Output the [x, y] coordinate of the center of the cell containing the given text.  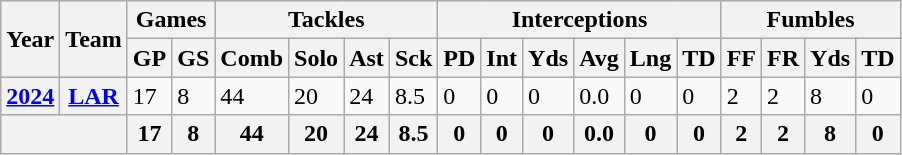
FR [784, 58]
Avg [600, 58]
PD [460, 58]
Solo [316, 58]
GS [194, 58]
FF [741, 58]
2024 [30, 96]
Sck [413, 58]
LAR [94, 96]
Interceptions [580, 20]
Year [30, 39]
Int [502, 58]
Ast [367, 58]
Team [94, 39]
Lng [650, 58]
Games [170, 20]
Fumbles [810, 20]
Tackles [326, 20]
GP [149, 58]
Comb [252, 58]
